For the text-containing cell, return its midpoint in [x, y] coordinate format. 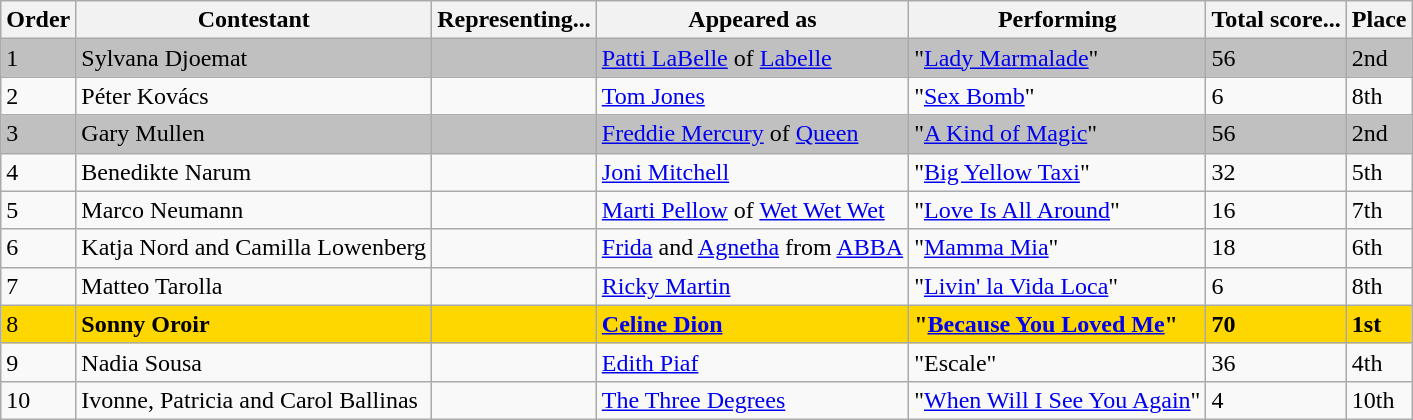
Tom Jones [752, 96]
Matteo Tarolla [254, 286]
"Livin' la Vida Loca" [1058, 286]
Frida and Agnetha from ABBA [752, 248]
Sylvana Djoemat [254, 58]
Péter Kovács [254, 96]
"Escale" [1058, 362]
Contestant [254, 20]
7th [1379, 210]
The Three Degrees [752, 400]
5th [1379, 172]
Ivonne, Patricia and Carol Ballinas [254, 400]
Celine Dion [752, 324]
"Sex Bomb" [1058, 96]
18 [1276, 248]
"Mamma Mia" [1058, 248]
Sonny Oroir [254, 324]
5 [38, 210]
"When Will I See You Again" [1058, 400]
Edith Piaf [752, 362]
Patti LaBelle of Labelle [752, 58]
10 [38, 400]
"Love Is All Around" [1058, 210]
Joni Mitchell [752, 172]
Appeared as [752, 20]
70 [1276, 324]
7 [38, 286]
3 [38, 134]
4th [1379, 362]
Freddie Mercury of Queen [752, 134]
Ricky Martin [752, 286]
"Big Yellow Taxi" [1058, 172]
9 [38, 362]
"Lady Marmalade" [1058, 58]
2 [38, 96]
8 [38, 324]
Representing... [514, 20]
Marti Pellow of Wet Wet Wet [752, 210]
Gary Mullen [254, 134]
Katja Nord and Camilla Lowenberg [254, 248]
Total score... [1276, 20]
10th [1379, 400]
Marco Neumann [254, 210]
"Because You Loved Me" [1058, 324]
Order [38, 20]
1st [1379, 324]
6th [1379, 248]
Performing [1058, 20]
1 [38, 58]
32 [1276, 172]
Place [1379, 20]
"A Kind of Magic" [1058, 134]
16 [1276, 210]
36 [1276, 362]
Nadia Sousa [254, 362]
Benedikte Narum [254, 172]
